Provide the [x, y] coordinate of the cell's center where the given text is located.  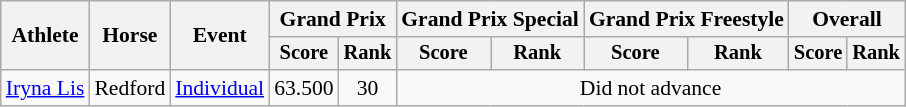
Athlete [46, 36]
Iryna Lis [46, 88]
Did not advance [650, 88]
Redford [130, 88]
Individual [220, 88]
Grand Prix Freestyle [686, 19]
63.500 [304, 88]
Event [220, 36]
30 [368, 88]
Grand Prix Special [490, 19]
Overall [847, 19]
Grand Prix [332, 19]
Horse [130, 36]
